Find where the given text appears and provide that cell's center as (X, Y) coordinate. 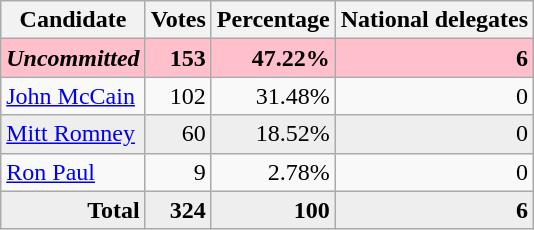
47.22% (273, 58)
Mitt Romney (73, 134)
Candidate (73, 20)
Votes (178, 20)
18.52% (273, 134)
31.48% (273, 96)
Percentage (273, 20)
324 (178, 210)
102 (178, 96)
9 (178, 172)
Total (73, 210)
100 (273, 210)
Uncommitted (73, 58)
153 (178, 58)
60 (178, 134)
Ron Paul (73, 172)
2.78% (273, 172)
National delegates (434, 20)
John McCain (73, 96)
